Scan for the cell matching the given text and deliver its (X, Y) coordinate at center. 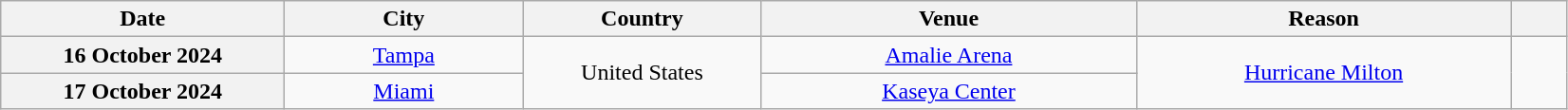
City (404, 19)
17 October 2024 (142, 91)
Date (142, 19)
United States (642, 73)
Country (642, 19)
Hurricane Milton (1323, 73)
Amalie Arena (949, 55)
Reason (1323, 19)
Tampa (404, 55)
Venue (949, 19)
16 October 2024 (142, 55)
Kaseya Center (949, 91)
Miami (404, 91)
